Pinpoint the cell where the given text exists, returning its (x, y) midpoint coordinate. 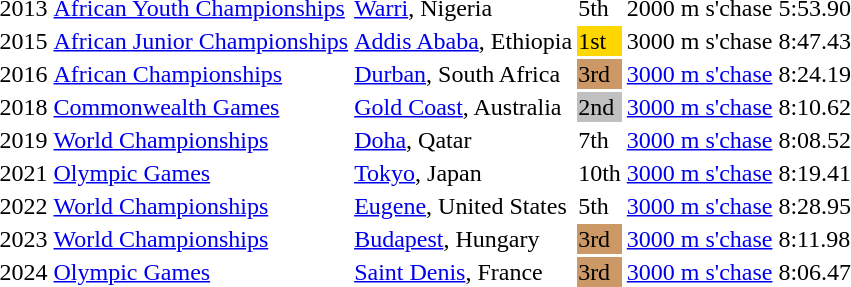
Tokyo, Japan (464, 173)
5th (600, 206)
Commonwealth Games (201, 107)
Saint Denis, France (464, 272)
1st (600, 41)
Gold Coast, Australia (464, 107)
7th (600, 140)
Durban, South Africa (464, 74)
Budapest, Hungary (464, 239)
Doha, Qatar (464, 140)
Eugene, United States (464, 206)
10th (600, 173)
2nd (600, 107)
African Junior Championships (201, 41)
African Championships (201, 74)
Addis Ababa, Ethiopia (464, 41)
